Capture the cell that displays the provided text and extract its (X, Y) central coordinate. 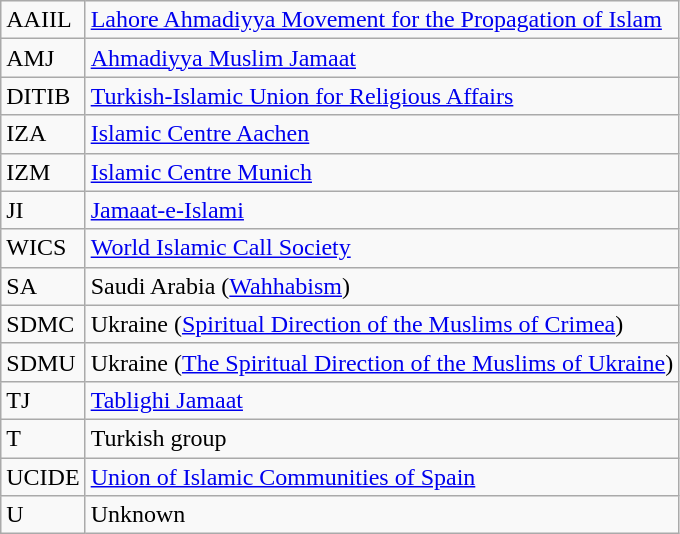
SA (43, 286)
Union of Islamic Communities of Spain (382, 477)
TJ (43, 400)
JI (43, 210)
IZA (43, 134)
Jamaat-e-Islami (382, 210)
T (43, 438)
Tablighi Jamaat (382, 400)
Turkish-Islamic Union for Religious Affairs (382, 96)
Islamic Centre Aachen (382, 134)
SDMU (43, 362)
AMJ (43, 58)
DITIB (43, 96)
Islamic Centre Munich (382, 172)
Ahmadiyya Muslim Jamaat (382, 58)
Turkish group (382, 438)
Saudi Arabia (Wahhabism) (382, 286)
Unknown (382, 515)
World Islamic Call Society (382, 248)
UCIDE (43, 477)
WICS (43, 248)
Ukraine (The Spiritual Direction of the Muslims of Ukraine) (382, 362)
SDMС (43, 324)
Lahore Ahmadiyya Movement for the Propagation of Islam (382, 20)
U (43, 515)
AAIIL (43, 20)
IZM (43, 172)
Ukraine (Spiritual Direction of the Muslims of Crimea) (382, 324)
